For the text-containing cell, return its midpoint in (x, y) coordinate format. 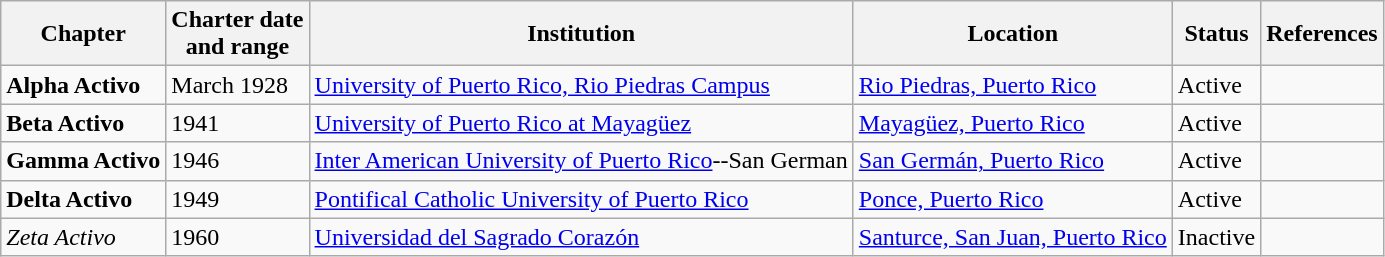
Charter dateand range (238, 34)
Zeta Activo (84, 237)
San Germán, Puerto Rico (1012, 161)
Inter American University of Puerto Rico--San German (581, 161)
Universidad del Sagrado Corazón (581, 237)
University of Puerto Rico at Mayagüez (581, 123)
Chapter (84, 34)
References (1322, 34)
1941 (238, 123)
1949 (238, 199)
Gamma Activo (84, 161)
Mayagüez, Puerto Rico (1012, 123)
University of Puerto Rico, Rio Piedras Campus (581, 85)
Alpha Activo (84, 85)
Delta Activo (84, 199)
March 1928 (238, 85)
Beta Activo (84, 123)
Santurce, San Juan, Puerto Rico (1012, 237)
Status (1216, 34)
Ponce, Puerto Rico (1012, 199)
1960 (238, 237)
Inactive (1216, 237)
1946 (238, 161)
Rio Piedras, Puerto Rico (1012, 85)
Pontifical Catholic University of Puerto Rico (581, 199)
Location (1012, 34)
Institution (581, 34)
